Detect which cell encompasses the target text, then output its [X, Y] center coordinate. 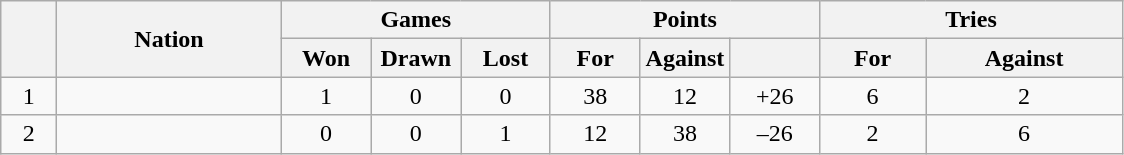
Won [326, 58]
Tries [972, 20]
+26 [775, 96]
–26 [775, 134]
Drawn [416, 58]
Nation [169, 39]
Lost [506, 58]
Points [684, 20]
Games [416, 20]
